Output the (x, y) coordinate of the center of the cell containing the given text.  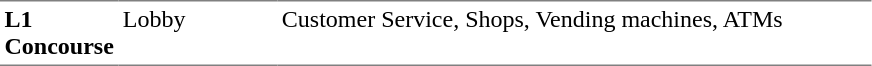
Lobby (198, 33)
L1Concourse (59, 33)
Customer Service, Shops, Vending machines, ATMs (574, 33)
